Capture the cell that displays the provided text and extract its (X, Y) central coordinate. 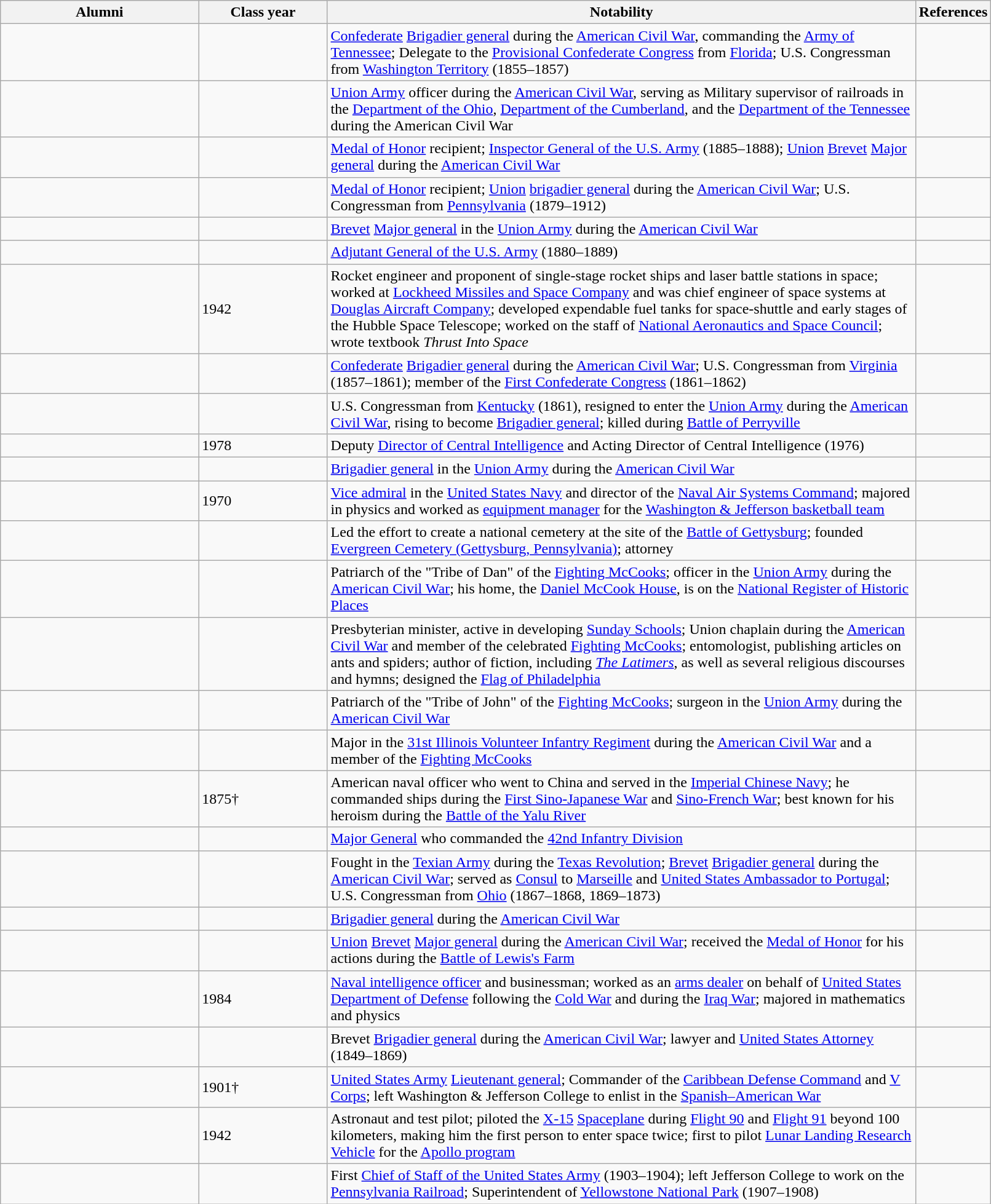
1978 (263, 445)
Brigadier general in the Union Army during the American Civil War (621, 469)
1984 (263, 999)
Notability (621, 12)
Brevet Brigadier general during the American Civil War; lawyer and United States Attorney (1849–1869) (621, 1047)
Deputy Director of Central Intelligence and Acting Director of Central Intelligence (1976) (621, 445)
Patriarch of the "Tribe of John" of the Fighting McCooks; surgeon in the Union Army during the American Civil War (621, 711)
References (953, 12)
Brigadier general during the American Civil War (621, 919)
Union Brevet Major general during the American Civil War; received the Medal of Honor for his actions during the Battle of Lewis's Farm (621, 951)
Medal of Honor recipient; Inspector General of the U.S. Army (1885–1888); Union Brevet Major general during the American Civil War (621, 157)
Medal of Honor recipient; Union brigadier general during the American Civil War; U.S. Congressman from Pennsylvania (1879–1912) (621, 197)
Led the effort to create a national cemetery at the site of the Battle of Gettysburg; founded Evergreen Cemetery (Gettysburg, Pennsylvania); attorney (621, 541)
1970 (263, 501)
Adjutant General of the U.S. Army (1880–1889) (621, 252)
1875† (263, 799)
Major in the 31st Illinois Volunteer Infantry Regiment during the American Civil War and a member of the Fighting McCooks (621, 750)
Class year (263, 12)
1901† (263, 1087)
Alumni (100, 12)
Major General who commanded the 42nd Infantry Division (621, 839)
Brevet Major general in the Union Army during the American Civil War (621, 229)
